For the text-containing cell, return its midpoint in [x, y] coordinate format. 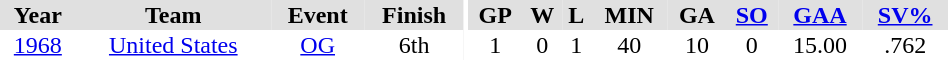
GP [495, 15]
United States [174, 45]
1968 [38, 45]
6th [414, 45]
Event [318, 15]
W [542, 15]
SV% [905, 15]
Year [38, 15]
OG [318, 45]
GA [697, 15]
40 [629, 45]
SO [752, 15]
Finish [414, 15]
Team [174, 15]
15.00 [820, 45]
10 [697, 45]
MIN [629, 15]
.762 [905, 45]
L [576, 15]
GAA [820, 15]
